Find where the given text appears and provide that cell's center as [X, Y] coordinate. 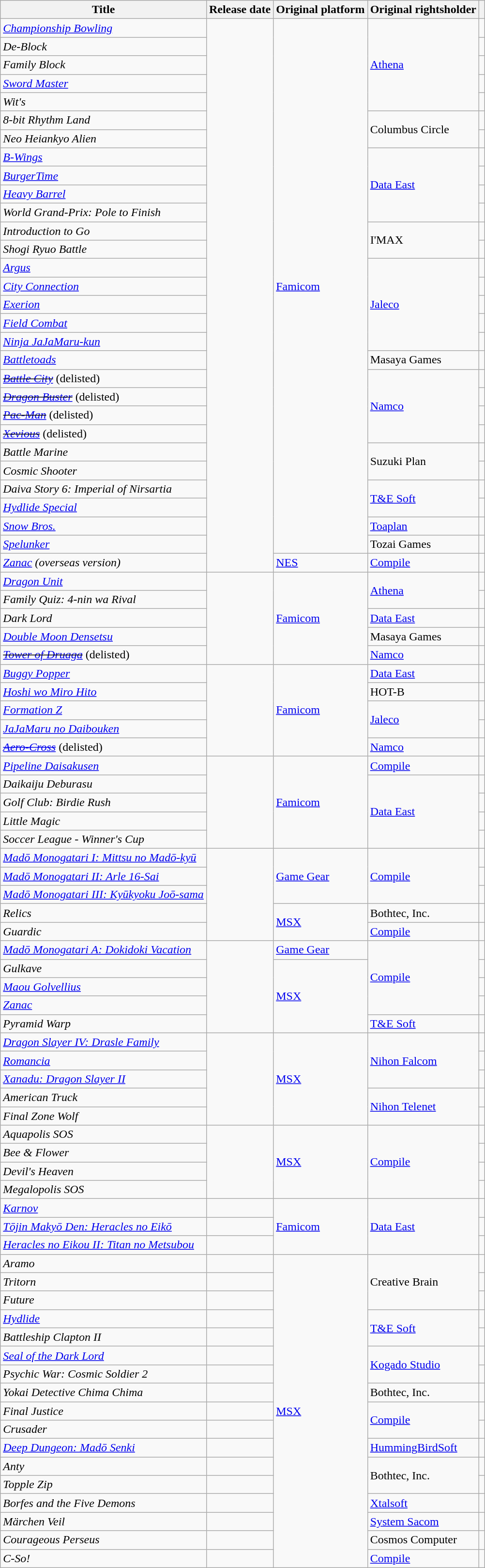
Future [104, 1300]
Karnov [104, 1208]
Borfes and the Five Demons [104, 1503]
NES [320, 563]
World Grand-Prix: Pole to Finish [104, 212]
Topple Zip [104, 1485]
Anty [104, 1466]
Spelunker [104, 544]
Psychic War: Cosmic Soldier 2 [104, 1374]
Formation Z [104, 710]
Gulkave [104, 968]
Final Zone Wolf [104, 1116]
Soccer League - Winner's Cup [104, 839]
8-bit Rhythm Land [104, 120]
Hydlide [104, 1319]
Zanac [104, 1005]
Introduction to Go [104, 231]
Little Magic [104, 821]
American Truck [104, 1097]
Madō Monogatari II: Arle 16-Sai [104, 876]
Dragon Unit [104, 581]
Hoshi wo Miro Hito [104, 692]
Kogado Studio [423, 1365]
Family Block [104, 65]
Suzuki Plan [423, 461]
Snow Bros. [104, 526]
Aramo [104, 1263]
Maou Golvellius [104, 987]
Madō Monogatari A: Dokidoki Vacation [104, 950]
JaJaMaru no Daibouken [104, 729]
Heavy Barrel [104, 194]
Championship Bowling [104, 28]
Tozai Games [423, 544]
Original rightsholder [423, 10]
Battletoads [104, 360]
Double Moon Densetsu [104, 637]
Dark Lord [104, 618]
Battle Marine [104, 452]
Dragon Slayer IV: Drasle Family [104, 1042]
Romancia [104, 1060]
Tōjin Makyō Den: Heracles no Eikō [104, 1226]
Columbus Circle [423, 129]
Märchen Veil [104, 1521]
Hydlide Special [104, 507]
Buggy Popper [104, 673]
Family Quiz: 4-nin wa Rival [104, 600]
Crusader [104, 1429]
Wit's [104, 102]
Release date [240, 10]
Cosmic Shooter [104, 470]
Daikaiju Deburasu [104, 784]
Ninja JaJaMaru-kun [104, 342]
Devil's Heaven [104, 1171]
Tower of Druaga (delisted) [104, 655]
Megalopolis SOS [104, 1190]
Nihon Falcom [423, 1060]
Shogi Ryuo Battle [104, 249]
Original platform [320, 10]
Yokai Detective Chima Chima [104, 1392]
Cosmos Computer [423, 1540]
Pyramid Warp [104, 1024]
Argus [104, 268]
Sword Master [104, 83]
System Sacom [423, 1521]
Pac-Man (delisted) [104, 415]
C-So! [104, 1558]
Aquapolis SOS [104, 1134]
Xevious (delisted) [104, 434]
HummingBirdSoft [423, 1448]
Tritorn [104, 1282]
Daiva Story 6: Imperial of Nirsartia [104, 489]
Neo Heiankyo Alien [104, 139]
HOT-B [423, 692]
Battleship Clapton II [104, 1337]
Golf Club: Birdie Rush [104, 802]
Dragon Buster (delisted) [104, 397]
Heracles no Eikou II: Titan no Metsubou [104, 1245]
Exerion [104, 305]
B-Wings [104, 157]
Seal of the Dark Lord [104, 1355]
Courageous Perseus [104, 1540]
Madō Monogatari III: Kyūkyoku Joō-sama [104, 895]
Deep Dungeon: Madō Senki [104, 1448]
Aero-Cross (delisted) [104, 747]
BurgerTime [104, 175]
Battle City (delisted) [104, 378]
Relics [104, 913]
Final Justice [104, 1411]
Creative Brain [423, 1282]
Field Combat [104, 323]
Xtalsoft [423, 1503]
Bee & Flower [104, 1153]
I'MAX [423, 240]
Title [104, 10]
Toaplan [423, 526]
Zanac (overseas version) [104, 563]
Xanadu: Dragon Slayer II [104, 1079]
City Connection [104, 286]
Nihon Telenet [423, 1106]
Guardic [104, 931]
Pipeline Daisakusen [104, 765]
De-Block [104, 47]
Madō Monogatari I: Mittsu no Madō-kyū [104, 858]
